Provide the (x, y) coordinate of the cell's center where the given text is located.  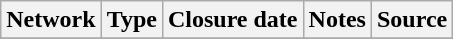
Network (51, 20)
Closure date (232, 20)
Type (132, 20)
Source (412, 20)
Notes (337, 20)
